Capture the cell that displays the provided text and extract its [X, Y] central coordinate. 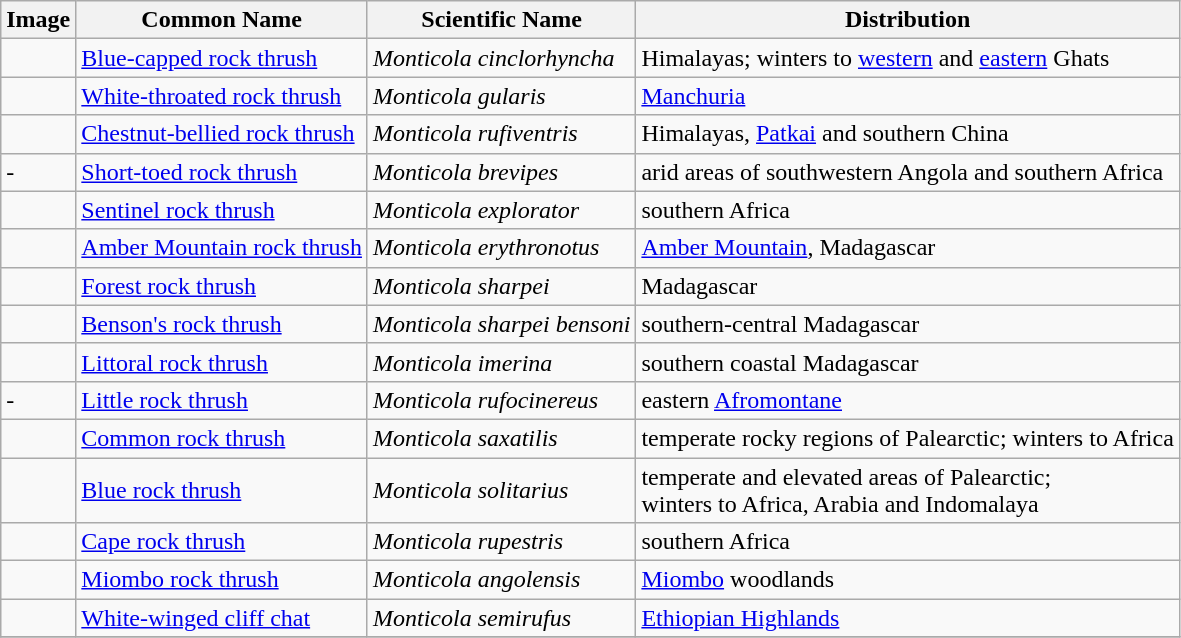
Monticola rufiventris [501, 134]
Distribution [908, 20]
Miombo woodlands [908, 580]
Amber Mountain, Madagascar [908, 248]
White-throated rock thrush [222, 96]
Monticola angolensis [501, 580]
Scientific Name [501, 20]
Forest rock thrush [222, 286]
Madagascar [908, 286]
Miombo rock thrush [222, 580]
Monticola saxatilis [501, 438]
Monticola semirufus [501, 618]
Monticola gularis [501, 96]
Monticola rupestris [501, 542]
Littoral rock thrush [222, 362]
Monticola solitarius [501, 490]
Monticola imerina [501, 362]
Chestnut-bellied rock thrush [222, 134]
Cape rock thrush [222, 542]
Little rock thrush [222, 400]
Monticola sharpei [501, 286]
Monticola sharpei bensoni [501, 324]
southern-central Madagascar [908, 324]
Monticola brevipes [501, 172]
eastern Afromontane [908, 400]
Manchuria [908, 96]
Image [38, 20]
Monticola cinclorhyncha [501, 58]
Amber Mountain rock thrush [222, 248]
Himalayas; winters to western and eastern Ghats [908, 58]
Benson's rock thrush [222, 324]
Common Name [222, 20]
Monticola explorator [501, 210]
temperate rocky regions of Palearctic; winters to Africa [908, 438]
Short-toed rock thrush [222, 172]
White-winged cliff chat [222, 618]
Himalayas, Patkai and southern China [908, 134]
Blue-capped rock thrush [222, 58]
southern coastal Madagascar [908, 362]
temperate and elevated areas of Palearctic;winters to Africa, Arabia and Indomalaya [908, 490]
Ethiopian Highlands [908, 618]
Monticola erythronotus [501, 248]
Sentinel rock thrush [222, 210]
Monticola rufocinereus [501, 400]
Blue rock thrush [222, 490]
arid areas of southwestern Angola and southern Africa [908, 172]
Common rock thrush [222, 438]
